Find where the given text appears and provide that cell's center as (x, y) coordinate. 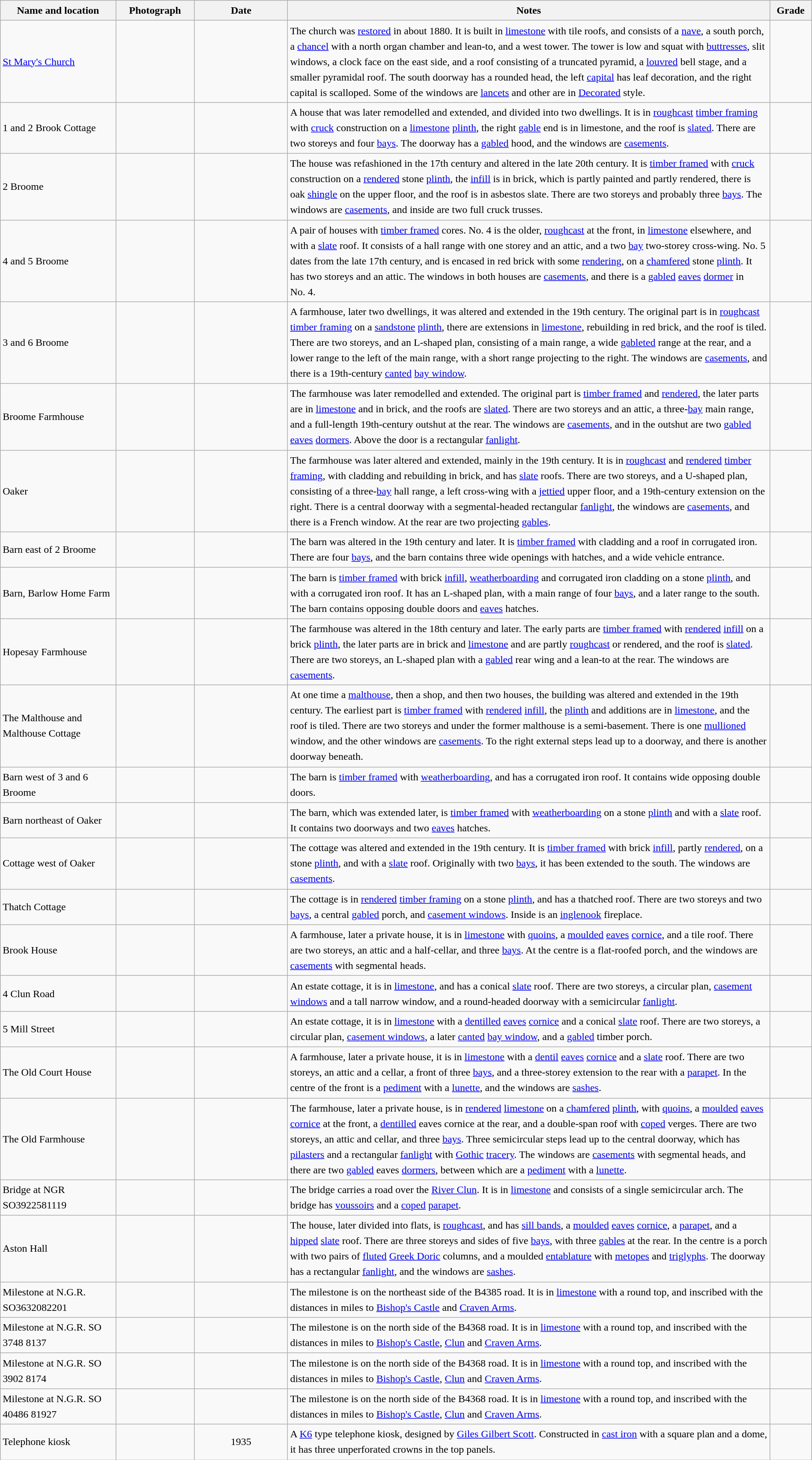
Telephone kiosk (58, 1442)
4 and 5 Broome (58, 261)
The barn is timber framed with weatherboarding, and has a corrugated iron roof. It contains wide opposing double doors. (528, 785)
Date (241, 10)
Thatch Cottage (58, 907)
Milestone at N.G.R. SO 3748 8137 (58, 1335)
The Old Court House (58, 1072)
Milestone at N.G.R. SO 40486 81927 (58, 1406)
Aston Hall (58, 1249)
Notes (528, 10)
Brook House (58, 950)
Barn, Barlow Home Farm (58, 593)
Oaker (58, 491)
Milestone at N.G.R. SO 3902 8174 (58, 1370)
The Malthouse and Malthouse Cottage (58, 726)
Barn northeast of Oaker (58, 820)
Milestone at N.G.R. SO3632082201 (58, 1299)
2 Broome (58, 187)
Bridge at NGR SO3922581119 (58, 1197)
Photograph (155, 10)
Cottage west of Oaker (58, 864)
1935 (241, 1442)
4 Clun Road (58, 993)
Hopesay Farmhouse (58, 651)
5 Mill Street (58, 1029)
Barn east of 2 Broome (58, 549)
Barn west of 3 and 6 Broome (58, 785)
Name and location (58, 10)
Broome Farmhouse (58, 417)
1 and 2 Brook Cottage (58, 128)
Grade (791, 10)
3 and 6 Broome (58, 343)
The Old Farmhouse (58, 1139)
St Mary's Church (58, 62)
